Find where the given text appears and provide that cell's center as [x, y] coordinate. 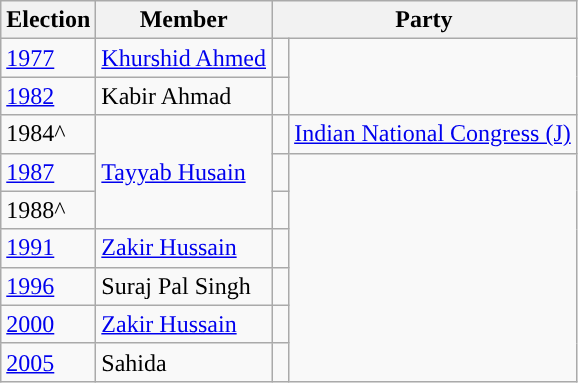
Election [48, 20]
2000 [48, 324]
Member [184, 20]
Indian National Congress (J) [433, 134]
1987 [48, 172]
Kabir Ahmad [184, 96]
Sahida [184, 362]
1991 [48, 248]
1984^ [48, 134]
1996 [48, 286]
1988^ [48, 210]
Party [424, 20]
Tayyab Husain [184, 172]
1977 [48, 58]
1982 [48, 96]
Suraj Pal Singh [184, 286]
2005 [48, 362]
Khurshid Ahmed [184, 58]
